Return the [X, Y] coordinate for the center point of the cell that contains the specified text.  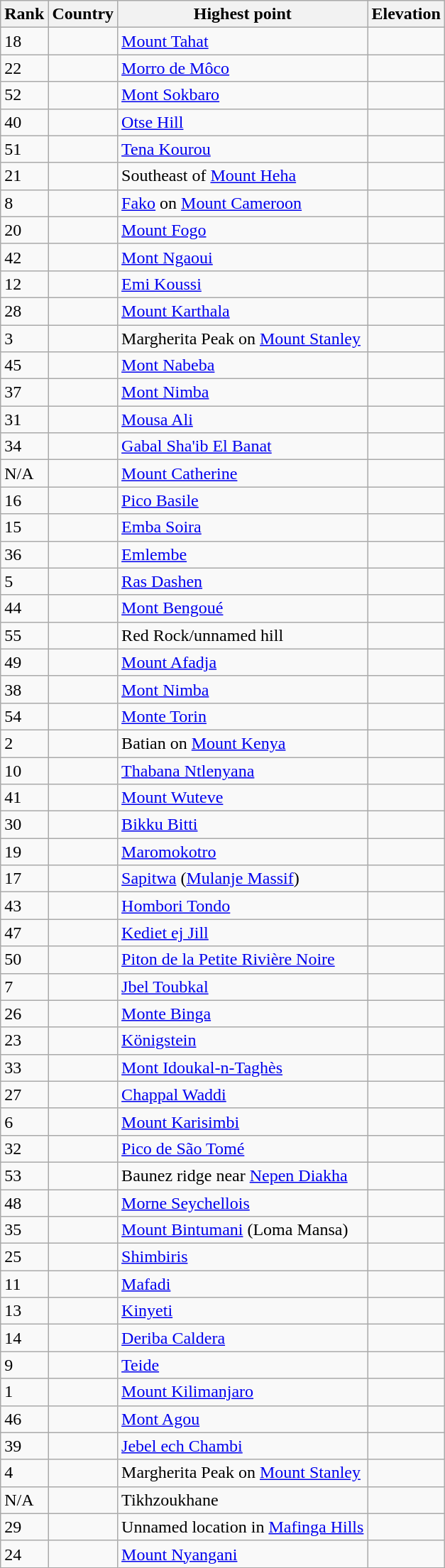
Maromokotro [243, 852]
6 [24, 1122]
Southeast of Mount Heha [243, 176]
Mount Afadja [243, 662]
13 [24, 1311]
Red Rock/unnamed hill [243, 635]
Thabana Ntlenyana [243, 770]
Fako on Mount Cameroon [243, 203]
Teide [243, 1365]
Deriba Caldera [243, 1338]
Bikku Bitti [243, 825]
54 [24, 716]
Unnamed location in Mafinga Hills [243, 1527]
Mont Ngaoui [243, 257]
Otse Hill [243, 122]
49 [24, 662]
41 [24, 798]
5 [24, 581]
7 [24, 987]
16 [24, 500]
Emba Soira [243, 527]
25 [24, 1257]
Mont Idoukal-n-Taghès [243, 1068]
Königstein [243, 1041]
4 [24, 1473]
Rank [24, 14]
10 [24, 770]
Jbel Toubkal [243, 987]
48 [24, 1203]
Mount Wuteve [243, 798]
Tikhzoukhane [243, 1500]
52 [24, 95]
47 [24, 933]
Mont Bengoué [243, 608]
Monte Binga [243, 1014]
34 [24, 446]
Sapitwa (Mulanje Massif) [243, 879]
38 [24, 689]
2 [24, 743]
Kediet ej Jill [243, 933]
55 [24, 635]
14 [24, 1338]
Mont Agou [243, 1419]
Monte Torin [243, 716]
Emlembe [243, 554]
27 [24, 1095]
45 [24, 366]
31 [24, 420]
43 [24, 906]
42 [24, 257]
Mount Karisimbi [243, 1122]
35 [24, 1230]
24 [24, 1554]
11 [24, 1284]
32 [24, 1148]
23 [24, 1041]
37 [24, 393]
18 [24, 41]
28 [24, 311]
50 [24, 960]
Mount Tahat [243, 41]
Mousa Ali [243, 420]
30 [24, 825]
51 [24, 149]
Morro de Môco [243, 68]
Ras Dashen [243, 581]
Shimbiris [243, 1257]
20 [24, 230]
8 [24, 203]
36 [24, 554]
Mont Nabeba [243, 366]
12 [24, 284]
19 [24, 852]
44 [24, 608]
Elevation [406, 14]
3 [24, 339]
Tena Kourou [243, 149]
Highest point [243, 14]
Baunez ridge near Nepen Diakha [243, 1175]
Mount Bintumani (Loma Mansa) [243, 1230]
Pico de São Tomé [243, 1148]
Kinyeti [243, 1311]
9 [24, 1365]
Mont Sokbaro [243, 95]
Gabal Sha'ib El Banat [243, 446]
Mafadi [243, 1284]
26 [24, 1014]
Mount Catherine [243, 473]
Mount Kilimanjaro [243, 1392]
Chappal Waddi [243, 1095]
1 [24, 1392]
Hombori Tondo [243, 906]
Mount Karthala [243, 311]
33 [24, 1068]
Country [83, 14]
53 [24, 1175]
Mount Fogo [243, 230]
21 [24, 176]
22 [24, 68]
Pico Basile [243, 500]
29 [24, 1527]
Mount Nyangani [243, 1554]
Emi Koussi [243, 284]
Morne Seychellois [243, 1203]
40 [24, 122]
Jebel ech Chambi [243, 1446]
15 [24, 527]
39 [24, 1446]
Piton de la Petite Rivière Noire [243, 960]
17 [24, 879]
46 [24, 1419]
Batian on Mount Kenya [243, 743]
